For the text-containing cell, return its midpoint in (X, Y) coordinate format. 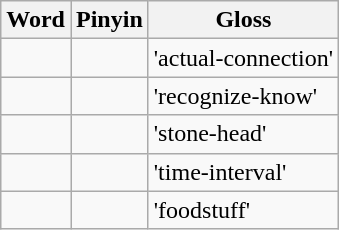
Word (36, 20)
'stone-head' (243, 134)
Gloss (243, 20)
'time-interval' (243, 172)
Pinyin (109, 20)
'actual-connection' (243, 58)
'recognize-know' (243, 96)
'foodstuff' (243, 210)
